Return the (X, Y) coordinate for the center point of the cell that contains the specified text.  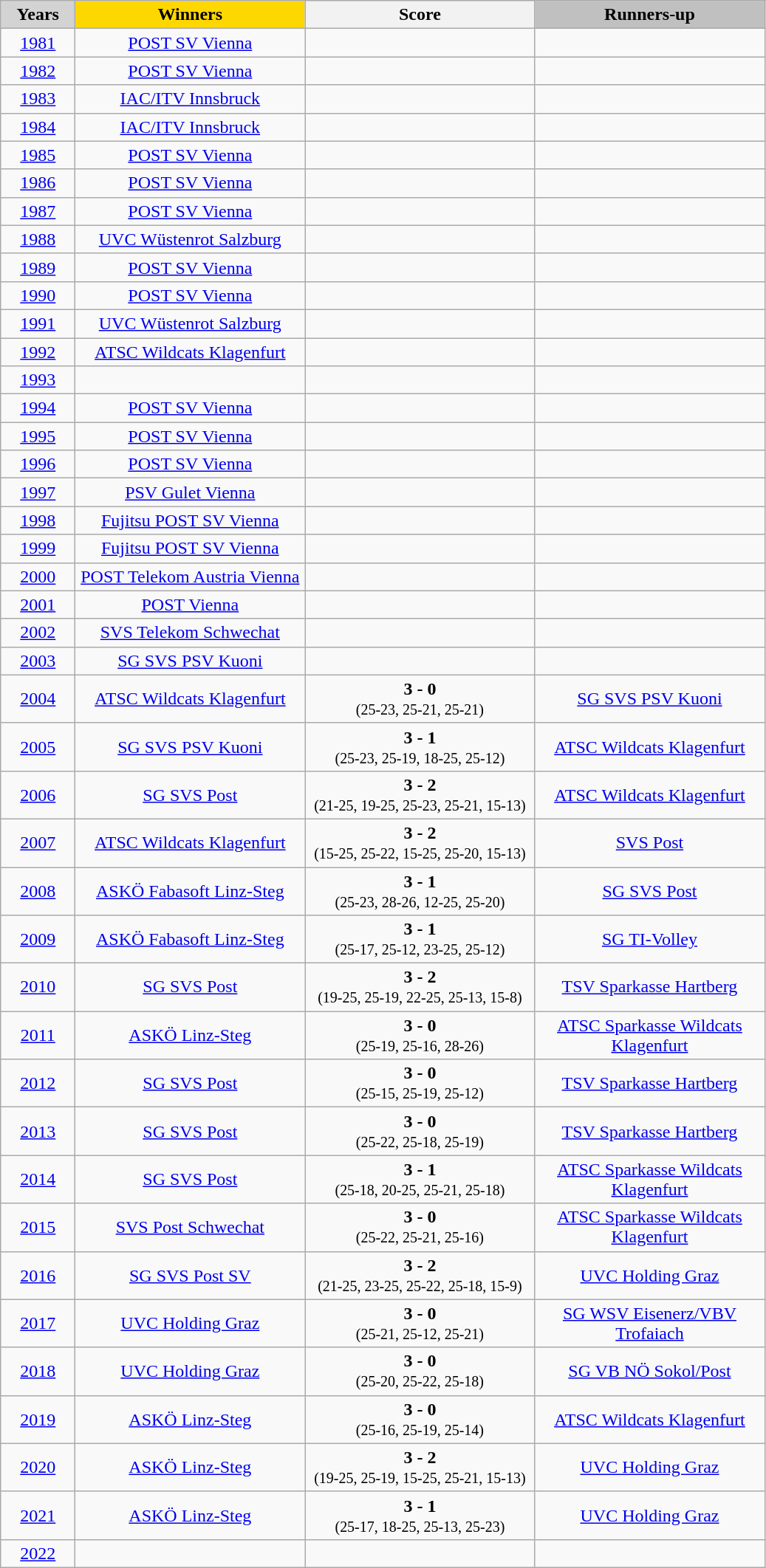
2006 (38, 794)
1991 (38, 323)
3 - 1(25-17, 25-12, 23-25, 25-12) (420, 939)
1983 (38, 99)
SG VB NÖ Sokol/Post (650, 1372)
3 - 2(19-25, 25-19, 15-25, 25-21, 15-13) (420, 1468)
SG SVS Post SV (191, 1276)
3 - 0(25-20, 25-22, 25-18) (420, 1372)
2017 (38, 1323)
1990 (38, 295)
2015 (38, 1227)
2012 (38, 1084)
1989 (38, 267)
Years (38, 15)
Runners-up (650, 15)
1986 (38, 183)
3 - 0(25-23, 25-21, 25-21) (420, 698)
1994 (38, 408)
3 - 0(25-16, 25-19, 25-14) (420, 1419)
SVS Telekom Schwechat (191, 633)
2003 (38, 661)
3 - 0(25-15, 25-19, 25-12) (420, 1084)
SG TI-Volley (650, 939)
1997 (38, 492)
2022 (38, 1553)
1985 (38, 155)
1998 (38, 520)
1982 (38, 71)
1984 (38, 127)
2011 (38, 1035)
Winners (191, 15)
2018 (38, 1372)
3 - 2(21-25, 19-25, 25-23, 25-21, 15-13) (420, 794)
2000 (38, 577)
1988 (38, 239)
3 - 0(25-19, 25-16, 28-26) (420, 1035)
2013 (38, 1131)
2016 (38, 1276)
3 - 1(25-23, 25-19, 18-25, 25-12) (420, 747)
SG WSV Eisenerz/VBV Trofaiach (650, 1323)
1995 (38, 436)
2020 (38, 1468)
Score (420, 15)
2005 (38, 747)
SVS Post Schwechat (191, 1227)
3 - 1(25-17, 18-25, 25-13, 25-23) (420, 1515)
2008 (38, 890)
SVS Post (650, 843)
3 - 2(15-25, 25-22, 15-25, 25-20, 15-13) (420, 843)
1996 (38, 464)
2001 (38, 605)
2004 (38, 698)
3 - 2(19-25, 25-19, 22-25, 25-13, 15-8) (420, 988)
2007 (38, 843)
1999 (38, 549)
2014 (38, 1180)
3 - 2(21-25, 23-25, 25-22, 25-18, 15-9) (420, 1276)
POST Telekom Austria Vienna (191, 577)
3 - 0(25-22, 25-18, 25-19) (420, 1131)
POST Vienna (191, 605)
2019 (38, 1419)
1987 (38, 211)
2002 (38, 633)
3 - 0(25-21, 25-12, 25-21) (420, 1323)
1981 (38, 43)
3 - 1(25-18, 20-25, 25-21, 25-18) (420, 1180)
3 - 0(25-22, 25-21, 25-16) (420, 1227)
2010 (38, 988)
1993 (38, 380)
PSV Gulet Vienna (191, 492)
2009 (38, 939)
1992 (38, 352)
2021 (38, 1515)
3 - 1(25-23, 28-26, 12-25, 25-20) (420, 890)
